For the text-containing cell, return its midpoint in (x, y) coordinate format. 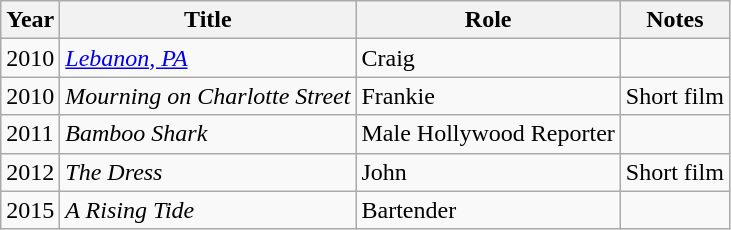
Role (488, 20)
The Dress (208, 172)
Lebanon, PA (208, 58)
Craig (488, 58)
Year (30, 20)
2012 (30, 172)
2011 (30, 134)
2015 (30, 210)
Frankie (488, 96)
Male Hollywood Reporter (488, 134)
Bartender (488, 210)
Bamboo Shark (208, 134)
John (488, 172)
Title (208, 20)
A Rising Tide (208, 210)
Notes (674, 20)
Mourning on Charlotte Street (208, 96)
